Identify which cell holds the provided text, then report its [X, Y] central coordinate. 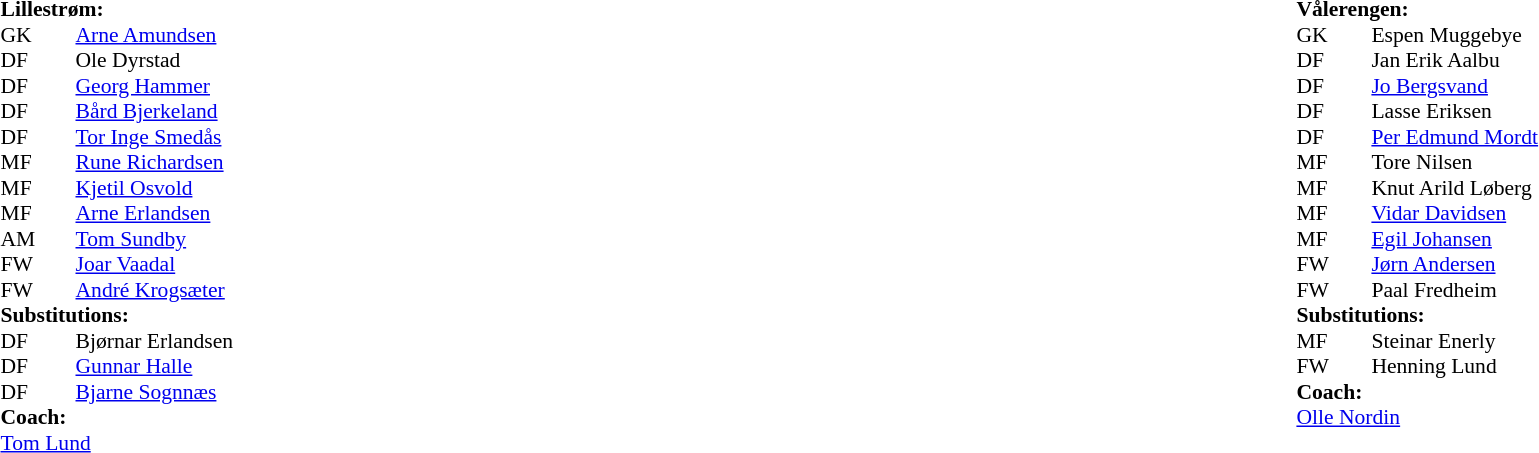
Vidar Davidsen [1454, 213]
Gunnar Halle [155, 367]
Olle Nordin [1417, 417]
Per Edmund Mordt [1454, 137]
Steinar Enerly [1454, 341]
Georg Hammer [155, 86]
Bjarne Sognnæs [155, 392]
Knut Arild Løberg [1454, 188]
Bjørnar Erlandsen [155, 341]
André Krogsæter [155, 290]
Joar Vaadal [155, 265]
Lasse Eriksen [1454, 111]
Ole Dyrstad [155, 61]
Egil Johansen [1454, 239]
Tom Sundby [155, 239]
Tore Nilsen [1454, 163]
Bård Bjerkeland [155, 111]
Henning Lund [1454, 367]
Arne Erlandsen [155, 213]
Jan Erik Aalbu [1454, 61]
Jørn Andersen [1454, 265]
Jo Bergsvand [1454, 86]
Tor Inge Smedås [155, 137]
Espen Muggebye [1454, 35]
AM [19, 239]
Rune Richardsen [155, 163]
Kjetil Osvold [155, 188]
Arne Amundsen [155, 35]
Paal Fredheim [1454, 290]
